For the text-containing cell, return its midpoint in (x, y) coordinate format. 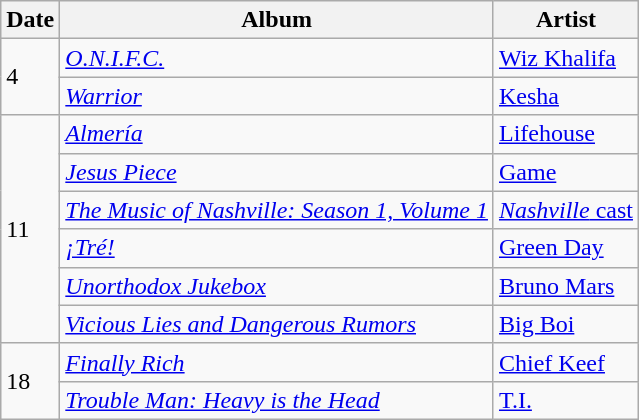
18 (30, 381)
Green Day (566, 248)
Date (30, 20)
The Music of Nashville: Season 1, Volume 1 (277, 210)
Trouble Man: Heavy is the Head (277, 400)
Bruno Mars (566, 286)
Chief Keef (566, 362)
Finally Rich (277, 362)
Wiz Khalifa (566, 58)
Vicious Lies and Dangerous Rumors (277, 324)
Artist (566, 20)
O.N.I.F.C. (277, 58)
Jesus Piece (277, 172)
Big Boi (566, 324)
Warrior (277, 96)
4 (30, 77)
Unorthodox Jukebox (277, 286)
Almería (277, 134)
Game (566, 172)
T.I. (566, 400)
¡Tré! (277, 248)
Kesha (566, 96)
11 (30, 229)
Nashville cast (566, 210)
Lifehouse (566, 134)
Album (277, 20)
